Scan for the cell matching the given text and deliver its (x, y) coordinate at center. 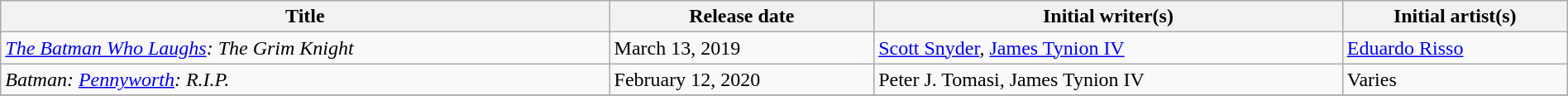
February 12, 2020 (742, 79)
Peter J. Tomasi, James Tynion IV (1108, 79)
Initial artist(s) (1455, 17)
Initial writer(s) (1108, 17)
Varies (1455, 79)
March 13, 2019 (742, 48)
Release date (742, 17)
Title (305, 17)
The Batman Who Laughs: The Grim Knight (305, 48)
Scott Snyder, James Tynion IV (1108, 48)
Batman: Pennyworth: R.I.P. (305, 79)
Eduardo Risso (1455, 48)
